Scan for the cell matching the given text and deliver its [x, y] coordinate at center. 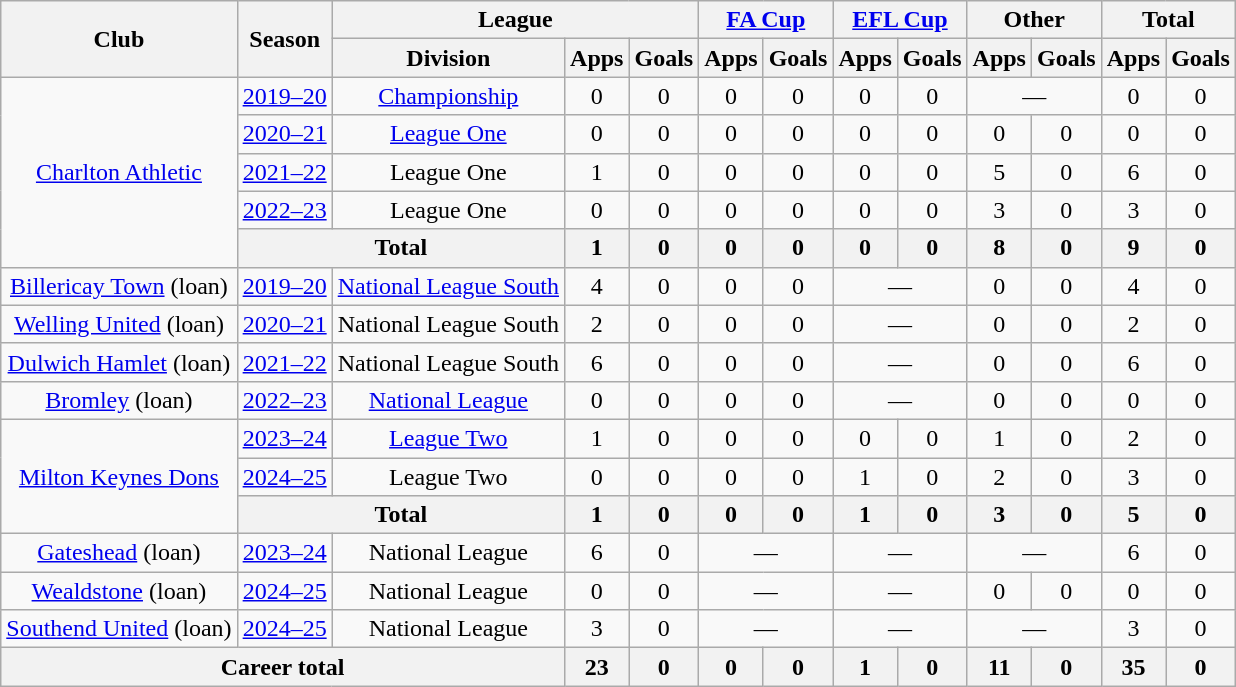
EFL Cup [900, 20]
Billericay Town (loan) [119, 286]
8 [999, 248]
9 [1133, 248]
Welling United (loan) [119, 324]
Dulwich Hamlet (loan) [119, 362]
FA Cup [766, 20]
League [516, 20]
Club [119, 39]
Other [1034, 20]
Season [284, 39]
Charlton Athletic [119, 172]
Wealdstone (loan) [119, 591]
23 [597, 667]
Gateshead (loan) [119, 553]
Milton Keynes Dons [119, 476]
Southend United (loan) [119, 629]
Division [448, 58]
Championship [448, 96]
Bromley (loan) [119, 400]
35 [1133, 667]
Career total [283, 667]
11 [999, 667]
